Provide the [X, Y] coordinate of the cell's center where the given text is located.  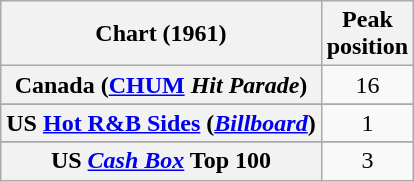
16 [367, 85]
3 [367, 161]
1 [367, 123]
Canada (CHUM Hit Parade) [161, 85]
US Cash Box Top 100 [161, 161]
Peakposition [367, 34]
Chart (1961) [161, 34]
US Hot R&B Sides (Billboard) [161, 123]
